Return the (x, y) coordinate for the center point of the cell that contains the specified text.  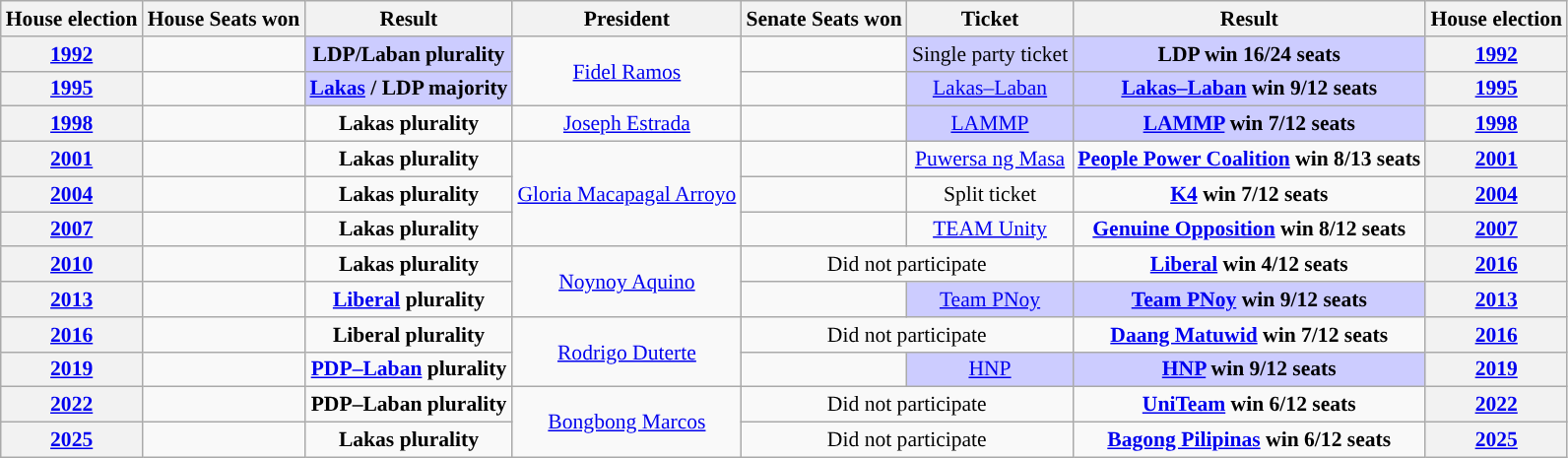
Fidel Ramos (626, 71)
Rodrigo Duterte (626, 353)
LAMMP (990, 124)
Senate Seats won (823, 19)
Single party ticket (990, 54)
HNP (990, 369)
LDP win 16/24 seats (1249, 54)
People Power Coalition win 8/13 seats (1249, 160)
2010 (72, 265)
Ticket (990, 19)
UniTeam win 6/12 seats (1249, 405)
Team PNoy win 9/12 seats (1249, 299)
Noynoy Aquino (626, 282)
House Seats won (225, 19)
Joseph Estrada (626, 124)
LAMMP win 7/12 seats (1249, 124)
HNP win 9/12 seats (1249, 369)
Liberal win 4/12 seats (1249, 265)
Team PNoy (990, 299)
Daang Matuwid win 7/12 seats (1249, 335)
Bagong Pilipinas win 6/12 seats (1249, 440)
Puwersa ng Masa (990, 160)
TEAM Unity (990, 229)
K4 win 7/12 seats (1249, 194)
Bongbong Marcos (626, 422)
LDP/Laban plurality (408, 54)
Lakas / LDP majority (408, 89)
Lakas–Laban (990, 89)
Split ticket (990, 194)
Lakas–Laban win 9/12 seats (1249, 89)
Genuine Opposition win 8/12 seats (1249, 229)
Gloria Macapagal Arroyo (626, 195)
President (626, 19)
